Return (x, y) of the center of cell containing provided text 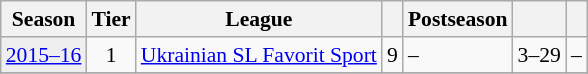
9 (392, 55)
Postseason (458, 19)
2015–16 (44, 55)
League (259, 19)
Ukrainian SL Favorit Sport (259, 55)
Tier (110, 19)
Season (44, 19)
3–29 (540, 55)
1 (110, 55)
